Find where the given text appears and provide that cell's center as (x, y) coordinate. 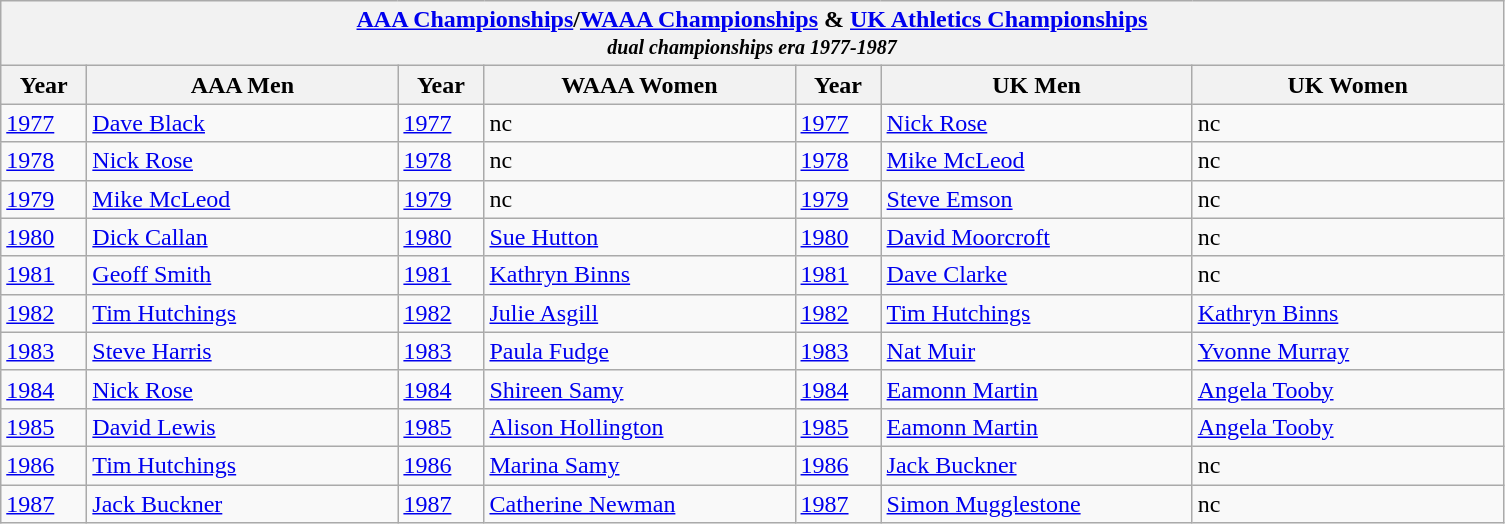
David Lewis (242, 427)
Shireen Samy (640, 389)
Steve Emson (1036, 199)
Marina Samy (640, 465)
Simon Mugglestone (1036, 503)
Geoff Smith (242, 275)
WAAA Women (640, 85)
Julie Asgill (640, 313)
AAA Championships/WAAA Championships & UK Athletics Championshipsdual championships era 1977-1987 (752, 34)
AAA Men (242, 85)
Alison Hollington (640, 427)
Dave Clarke (1036, 275)
Sue Hutton (640, 237)
Dave Black (242, 123)
Catherine Newman (640, 503)
Steve Harris (242, 351)
Dick Callan (242, 237)
UK Men (1036, 85)
Nat Muir (1036, 351)
Yvonne Murray (1348, 351)
David Moorcroft (1036, 237)
UK Women (1348, 85)
Paula Fudge (640, 351)
